Extract the (x, y) coordinate from the center of the cell holding the provided text.  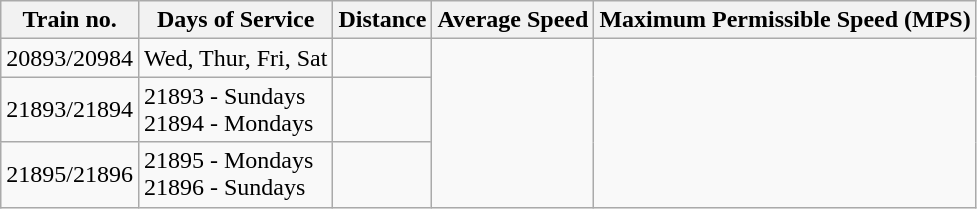
21893 - Sundays21894 - Mondays (235, 110)
Train no. (70, 20)
Average Speed (513, 20)
21895/21896 (70, 174)
21895 - Mondays21896 - Sundays (235, 174)
Wed, Thur, Fri, Sat (235, 58)
20893/20984 (70, 58)
Distance (382, 20)
21893/21894 (70, 110)
Days of Service (235, 20)
Maximum Permissible Speed (MPS) (785, 20)
